For the text-containing cell, return its midpoint in (X, Y) coordinate format. 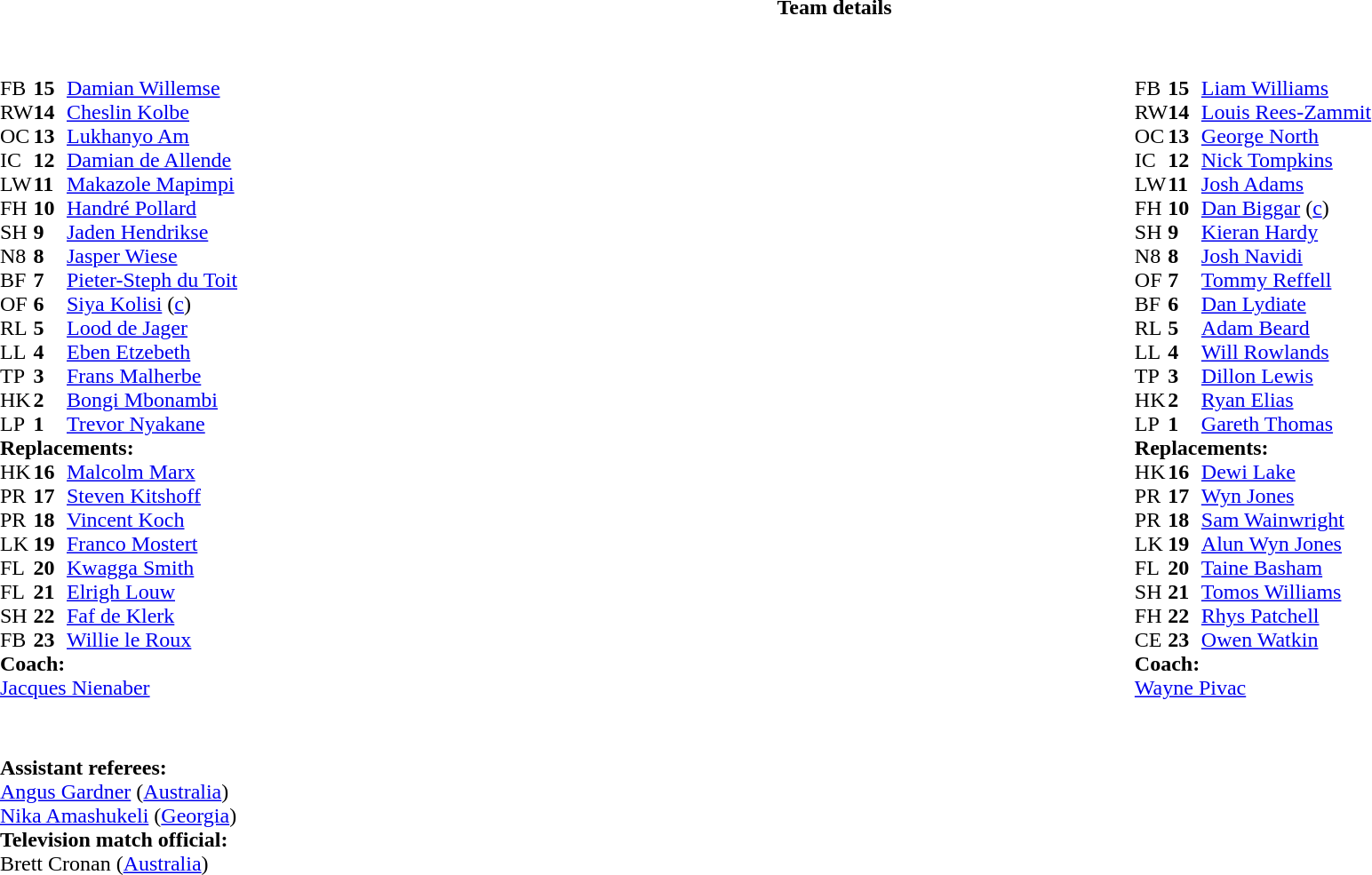
Malcolm Marx (152, 473)
Cheslin Kolbe (152, 112)
Steven Kitshoff (152, 496)
Owen Watkin (1287, 640)
Makazole Mapimpi (152, 185)
Josh Adams (1287, 185)
Jaden Hendrikse (152, 233)
George North (1287, 137)
Elrigh Louw (152, 592)
Eben Etzebeth (152, 352)
Tomos Williams (1287, 592)
Handré Pollard (152, 208)
Tommy Reffell (1287, 281)
Dewi Lake (1287, 473)
Ryan Elias (1287, 400)
Louis Rees-Zammit (1287, 112)
Josh Navidi (1287, 256)
Kwagga Smith (152, 569)
Jasper Wiese (152, 256)
Lukhanyo Am (152, 137)
Jacques Nienaber (119, 688)
Frans Malherbe (152, 377)
CE (1152, 640)
Nick Tompkins (1287, 160)
Trevor Nyakane (152, 425)
Faf de Klerk (152, 616)
Adam Beard (1287, 329)
Siya Kolisi (c) (152, 304)
Will Rowlands (1287, 352)
Lood de Jager (152, 329)
Taine Basham (1287, 569)
Sam Wainwright (1287, 521)
Damian de Allende (152, 160)
Wayne Pivac (1253, 688)
Pieter-Steph du Toit (152, 281)
Willie le Roux (152, 640)
Damian Willemse (152, 89)
Dan Biggar (c) (1287, 208)
Bongi Mbonambi (152, 400)
Vincent Koch (152, 521)
Dan Lydiate (1287, 304)
Rhys Patchell (1287, 616)
Franco Mostert (152, 544)
Alun Wyn Jones (1287, 544)
Liam Williams (1287, 89)
Wyn Jones (1287, 496)
Dillon Lewis (1287, 377)
Gareth Thomas (1287, 425)
Kieran Hardy (1287, 233)
